From the cell containing the given text, extract its center point as [x, y] coordinate. 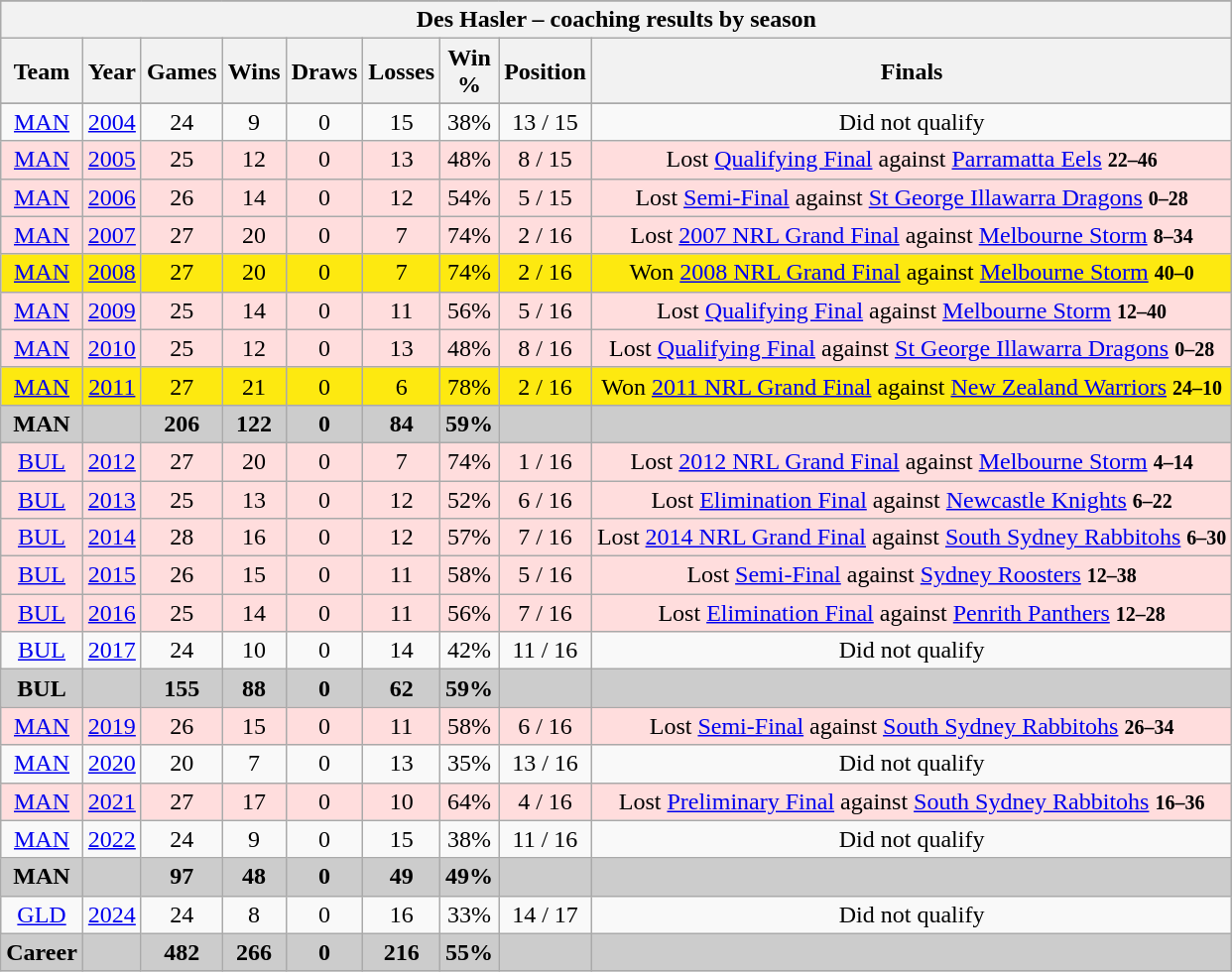
21 [254, 386]
2024 [111, 914]
2009 [111, 310]
Finals [911, 71]
6 [402, 386]
2013 [111, 499]
2011 [111, 386]
28 [182, 538]
Losses [402, 71]
Lost Elimination Final against Penrith Panthers 12–28 [911, 613]
Des Hasler – coaching results by season [617, 20]
42% [470, 651]
84 [402, 424]
49 [402, 877]
8 [254, 914]
216 [402, 952]
Year [111, 71]
Lost Semi-Final against Sydney Roosters 12–38 [911, 575]
48 [254, 877]
2004 [111, 122]
Draws [324, 71]
13 / 16 [546, 764]
88 [254, 688]
1 / 16 [546, 461]
Lost Qualifying Final against Parramatta Eels 22–46 [911, 160]
2006 [111, 197]
482 [182, 952]
2012 [111, 461]
Win % [470, 71]
Lost Semi-Final against St George Illawarra Dragons 0–28 [911, 197]
78% [470, 386]
17 [254, 801]
2005 [111, 160]
Wins [254, 71]
52% [470, 499]
Lost Qualifying Final against Melbourne Storm 12–40 [911, 310]
8 / 16 [546, 348]
54% [470, 197]
Lost Elimination Final against Newcastle Knights 6–22 [911, 499]
2022 [111, 839]
4 / 16 [546, 801]
155 [182, 688]
Lost Semi-Final against South Sydney Rabbitohs 26–34 [911, 726]
Position [546, 71]
Career [42, 952]
13 / 15 [546, 122]
2008 [111, 273]
GLD [42, 914]
62 [402, 688]
8 / 15 [546, 160]
35% [470, 764]
49% [470, 877]
2021 [111, 801]
97 [182, 877]
2015 [111, 575]
Lost 2012 NRL Grand Final against Melbourne Storm 4–14 [911, 461]
Lost Preliminary Final against South Sydney Rabbitohs 16–36 [911, 801]
2019 [111, 726]
2010 [111, 348]
55% [470, 952]
14 / 17 [546, 914]
Games [182, 71]
64% [470, 801]
2017 [111, 651]
266 [254, 952]
2016 [111, 613]
Won 2011 NRL Grand Final against New Zealand Warriors 24–10 [911, 386]
5 / 15 [546, 197]
206 [182, 424]
Lost Qualifying Final against St George Illawarra Dragons 0–28 [911, 348]
Lost 2014 NRL Grand Final against South Sydney Rabbitohs 6–30 [911, 538]
122 [254, 424]
57% [470, 538]
2014 [111, 538]
Team [42, 71]
33% [470, 914]
2020 [111, 764]
Lost 2007 NRL Grand Final against Melbourne Storm 8–34 [911, 235]
2007 [111, 235]
Won 2008 NRL Grand Final against Melbourne Storm 40–0 [911, 273]
